Output the [x, y] coordinate of the center of the cell containing the given text.  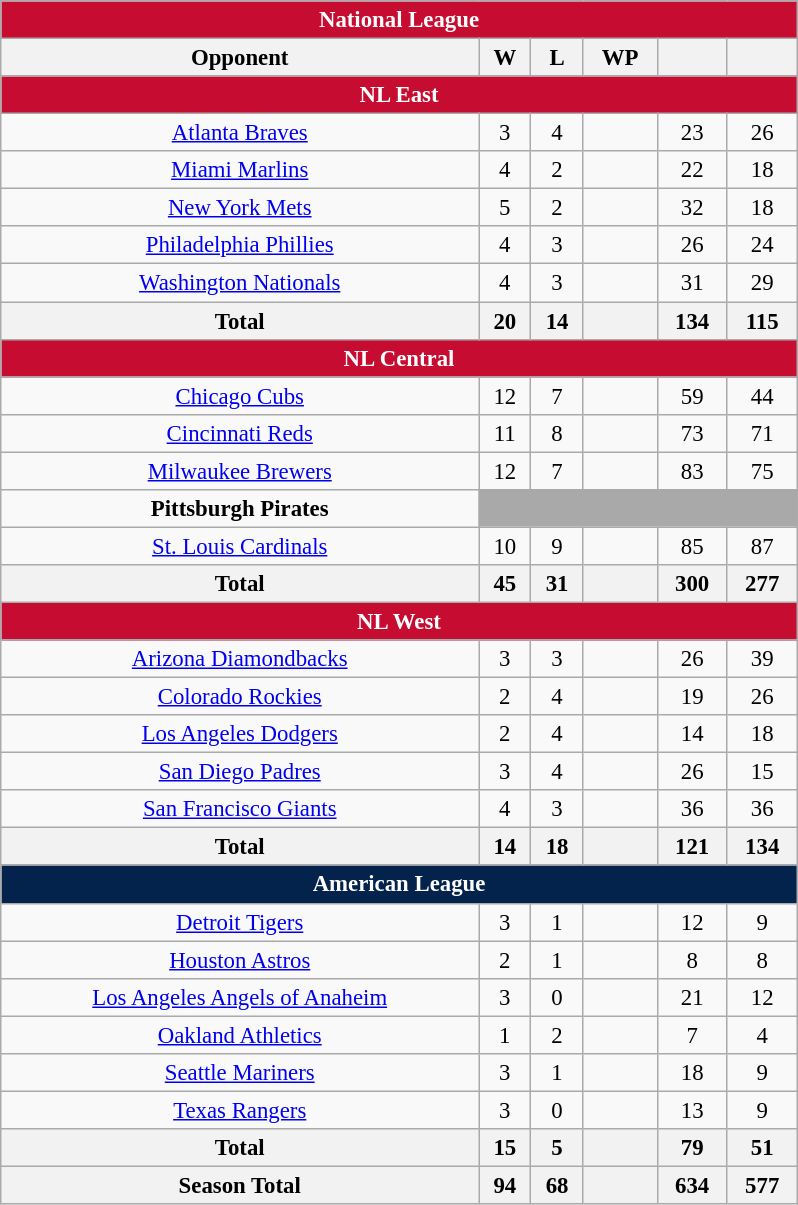
Houston Astros [240, 960]
Miami Marlins [240, 170]
83 [692, 471]
45 [505, 584]
10 [505, 546]
85 [692, 546]
44 [762, 396]
23 [692, 133]
St. Louis Cardinals [240, 546]
29 [762, 283]
13 [692, 1110]
22 [692, 170]
Milwaukee Brewers [240, 471]
Washington Nationals [240, 283]
21 [692, 997]
75 [762, 471]
577 [762, 1185]
300 [692, 584]
79 [692, 1148]
WP [620, 57]
277 [762, 584]
39 [762, 659]
Philadelphia Phillies [240, 245]
24 [762, 245]
32 [692, 208]
W [505, 57]
Atlanta Braves [240, 133]
San Francisco Giants [240, 809]
Opponent [240, 57]
121 [692, 847]
Colorado Rockies [240, 696]
68 [557, 1185]
NL East [399, 95]
11 [505, 433]
73 [692, 433]
Oakland Athletics [240, 1035]
71 [762, 433]
National League [399, 20]
Cincinnati Reds [240, 433]
Pittsburgh Pirates [240, 508]
NL Central [399, 358]
L [557, 57]
San Diego Padres [240, 772]
51 [762, 1148]
American League [399, 884]
19 [692, 696]
New York Mets [240, 208]
Los Angeles Dodgers [240, 734]
Arizona Diamondbacks [240, 659]
NL West [399, 621]
Los Angeles Angels of Anaheim [240, 997]
634 [692, 1185]
Season Total [240, 1185]
Detroit Tigers [240, 922]
Seattle Mariners [240, 1072]
Texas Rangers [240, 1110]
94 [505, 1185]
Chicago Cubs [240, 396]
20 [505, 321]
87 [762, 546]
59 [692, 396]
115 [762, 321]
